Find where the given text appears and provide that cell's center as [x, y] coordinate. 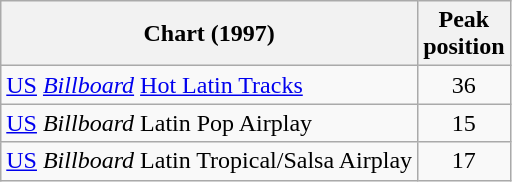
US Billboard Latin Tropical/Salsa Airplay [210, 161]
Peakposition [464, 34]
Chart (1997) [210, 34]
US Billboard Hot Latin Tracks [210, 85]
17 [464, 161]
15 [464, 123]
36 [464, 85]
US Billboard Latin Pop Airplay [210, 123]
